Extract the [X, Y] coordinate from the center of the cell holding the provided text.  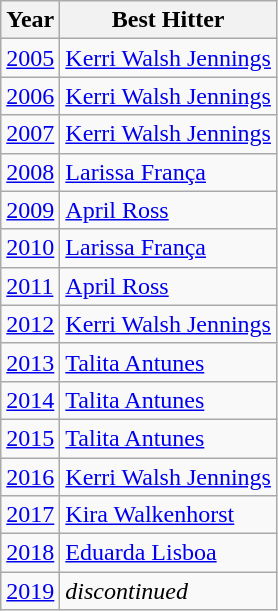
2014 [30, 400]
2006 [30, 96]
2010 [30, 248]
Best Hitter [168, 20]
2016 [30, 477]
2013 [30, 362]
2015 [30, 438]
2005 [30, 58]
Eduarda Lisboa [168, 553]
2009 [30, 210]
2017 [30, 515]
Kira Walkenhorst [168, 515]
2008 [30, 172]
Year [30, 20]
discontinued [168, 591]
2019 [30, 591]
2011 [30, 286]
2007 [30, 134]
2012 [30, 324]
2018 [30, 553]
